Locate the cell with the specified text and output its (x, y) center coordinate. 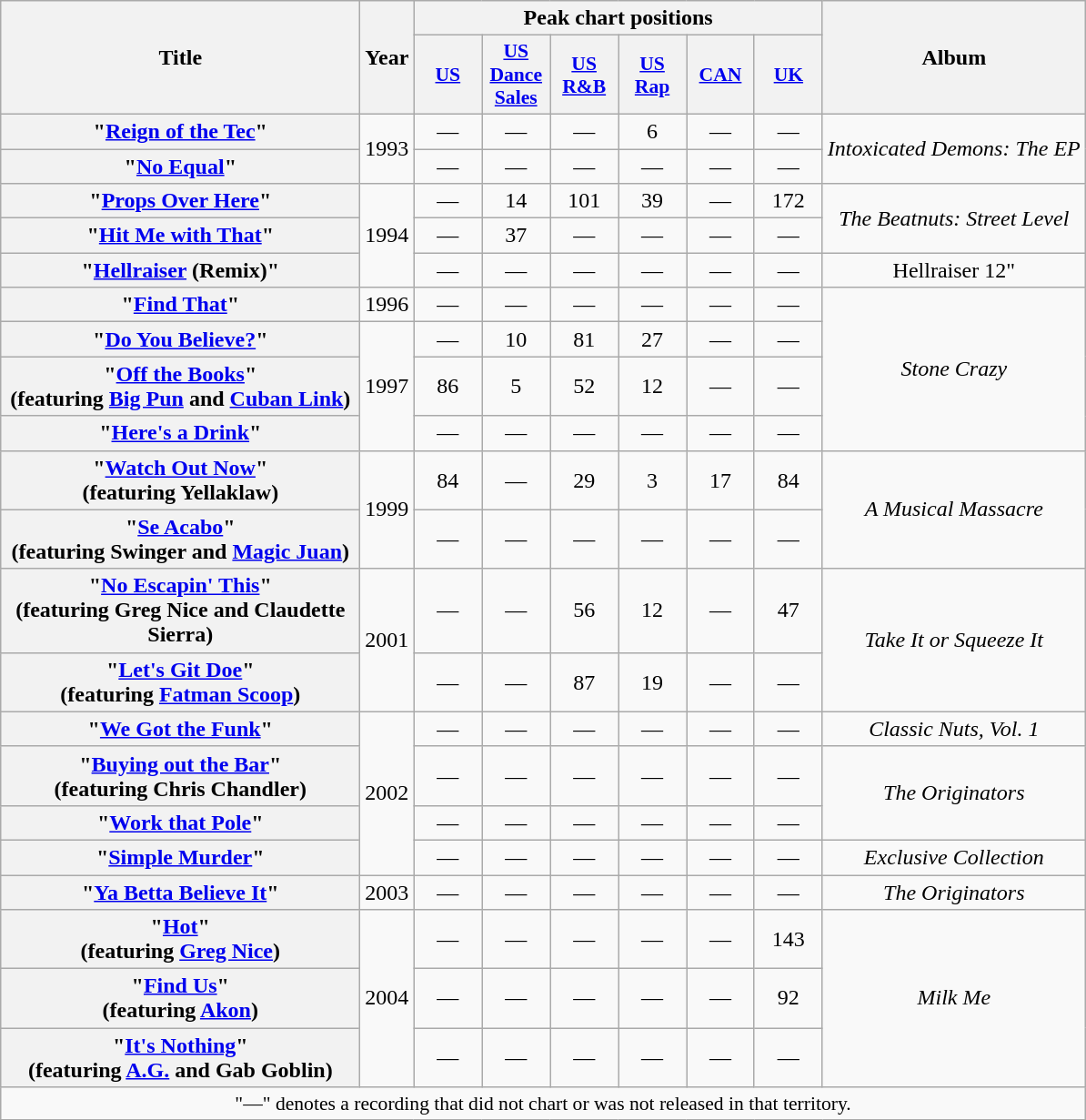
UK (788, 75)
"Let's Git Doe"(featuring Fatman Scoop) (180, 682)
3 (653, 480)
USDanceSales (517, 75)
"No Equal" (180, 166)
"Se Acabo"(featuring Swinger and Magic Juan) (180, 539)
"Here's a Drink" (180, 433)
2004 (387, 999)
2003 (387, 893)
Title (180, 58)
5 (517, 386)
USRap (653, 75)
"Find Us"(featuring Akon) (180, 999)
"Off the Books"(featuring Big Pun and Cuban Link) (180, 386)
"No Escapin' This"(featuring Greg Nice and Claudette Sierra) (180, 610)
1994 (387, 236)
US (447, 75)
92 (788, 999)
6 (653, 131)
101 (584, 201)
Stone Crazy (953, 369)
56 (584, 610)
"It's Nothing"(featuring A.G. and Gab Goblin) (180, 1057)
17 (720, 480)
19 (653, 682)
"Do You Believe?" (180, 339)
1997 (387, 386)
"Simple Murder" (180, 857)
Take It or Squeeze It (953, 641)
The Beatnuts: Street Level (953, 218)
29 (584, 480)
86 (447, 386)
52 (584, 386)
Peak chart positions (618, 18)
2001 (387, 641)
"Hellraiser (Remix)" (180, 270)
87 (584, 682)
"Watch Out Now"(featuring Yellaklaw) (180, 480)
Milk Me (953, 999)
USR&B (584, 75)
39 (653, 201)
81 (584, 339)
172 (788, 201)
"Find That" (180, 305)
Hellraiser 12" (953, 270)
"Buying out the Bar"(featuring Chris Chandler) (180, 775)
A Musical Massacre (953, 510)
47 (788, 610)
"Hot"(featuring Greg Nice) (180, 939)
1999 (387, 510)
10 (517, 339)
14 (517, 201)
27 (653, 339)
"Work that Pole" (180, 822)
Intoxicated Demons: The EP (953, 148)
"Ya Betta Believe It" (180, 893)
"Reign of the Tec" (180, 131)
Exclusive Collection (953, 857)
"—" denotes a recording that did not chart or was not released in that territory. (544, 1104)
1996 (387, 305)
"We Got the Funk" (180, 729)
CAN (720, 75)
Classic Nuts, Vol. 1 (953, 729)
"Props Over Here" (180, 201)
143 (788, 939)
1993 (387, 148)
37 (517, 236)
"Hit Me with That" (180, 236)
Album (953, 58)
Year (387, 58)
2002 (387, 793)
